Return (X, Y) of the center of cell containing provided text 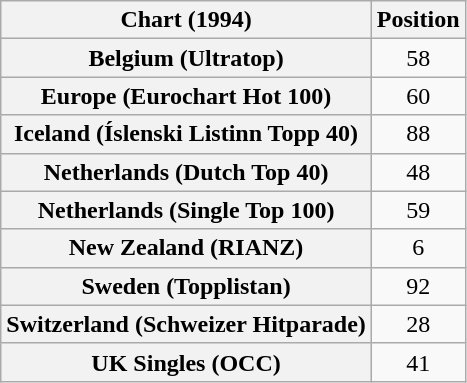
Switzerland (Schweizer Hitparade) (186, 324)
28 (418, 324)
Belgium (Ultratop) (186, 58)
Sweden (Topplistan) (186, 286)
Iceland (Íslenski Listinn Topp 40) (186, 134)
Netherlands (Single Top 100) (186, 210)
48 (418, 172)
41 (418, 362)
58 (418, 58)
88 (418, 134)
60 (418, 96)
6 (418, 248)
Position (418, 20)
New Zealand (RIANZ) (186, 248)
59 (418, 210)
92 (418, 286)
Netherlands (Dutch Top 40) (186, 172)
Chart (1994) (186, 20)
Europe (Eurochart Hot 100) (186, 96)
UK Singles (OCC) (186, 362)
